Locate the cell with the specified text and output its (x, y) center coordinate. 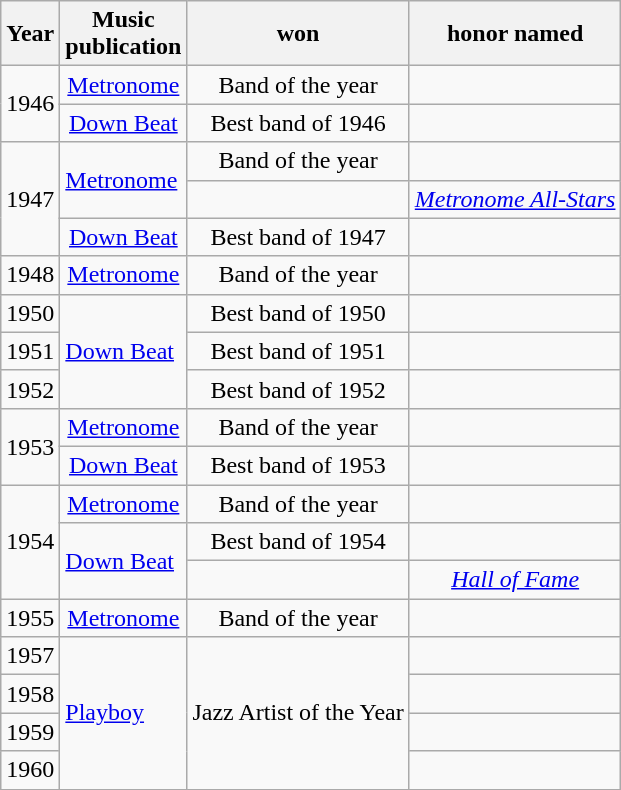
Best band of 1954 (298, 542)
Musicpublication (124, 34)
Year (30, 34)
1958 (30, 694)
won (298, 34)
Playboy (124, 713)
Hall of Fame (515, 580)
1947 (30, 199)
Best band of 1951 (298, 351)
1951 (30, 351)
1960 (30, 770)
Metronome All-Stars (515, 199)
1953 (30, 446)
1954 (30, 541)
1957 (30, 656)
Best band of 1947 (298, 237)
1955 (30, 618)
1946 (30, 104)
Best band of 1953 (298, 465)
Jazz Artist of the Year (298, 713)
1950 (30, 313)
1948 (30, 275)
1959 (30, 732)
Best band of 1952 (298, 389)
1952 (30, 389)
Best band of 1946 (298, 123)
Best band of 1950 (298, 313)
honor named (515, 34)
